Provide the (X, Y) coordinate of the cell's center where the given text is located.  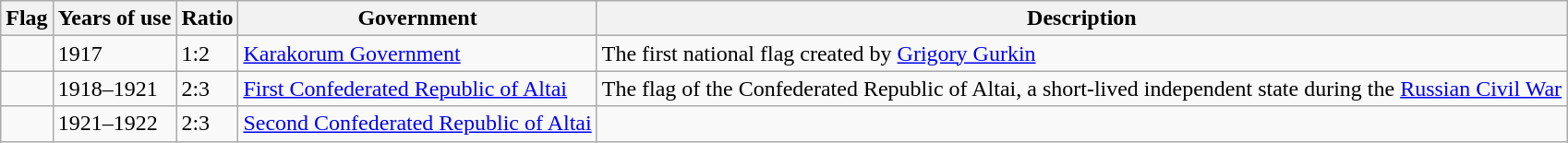
1:2 (207, 54)
Years of use (115, 18)
1918–1921 (115, 89)
1921–1922 (115, 124)
Ratio (207, 18)
Karakorum Government (417, 54)
1917 (115, 54)
Government (417, 18)
First Confederated Republic of Altai (417, 89)
The flag of the Confederated Republic of Altai, a short-lived independent state during the Russian Civil War (1081, 89)
Description (1081, 18)
The first national flag created by Grigory Gurkin (1081, 54)
Flag (27, 18)
Second Confederated Republic of Altai (417, 124)
